Provide the (x, y) coordinate of the cell's center where the given text is located.  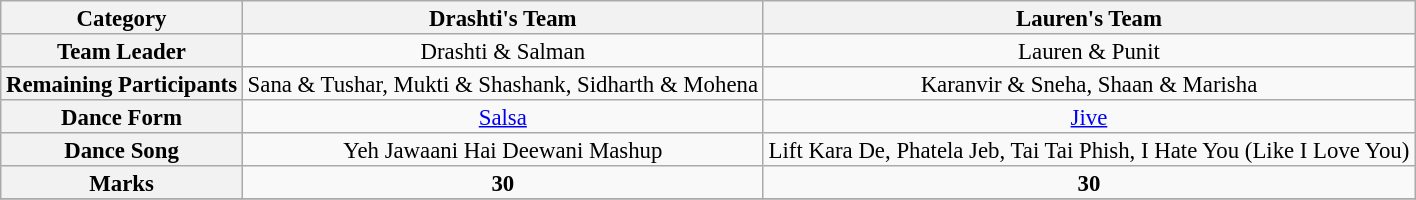
Lift Kara De, Phatela Jeb, Tai Tai Phish, I Hate You (Like I Love You) (1088, 150)
Karanvir & Sneha, Shaan & Marisha (1088, 84)
Category (122, 18)
Dance Song (122, 150)
Lauren & Punit (1088, 50)
Marks (122, 182)
Yeh Jawaani Hai Deewani Mashup (502, 150)
Team Leader (122, 50)
Sana & Tushar, Mukti & Shashank, Sidharth & Mohena (502, 84)
Jive (1088, 116)
Remaining Participants (122, 84)
Drashti's Team (502, 18)
Lauren's Team (1088, 18)
Dance Form (122, 116)
Salsa (502, 116)
Drashti & Salman (502, 50)
